Locate the cell with the specified text and output its [X, Y] center coordinate. 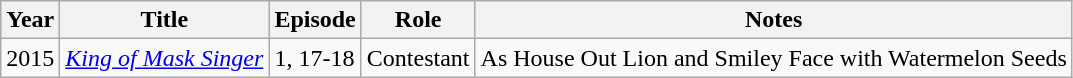
As House Out Lion and Smiley Face with Watermelon Seeds [774, 58]
Role [418, 20]
King of Mask Singer [164, 58]
Episode [315, 20]
Year [30, 20]
2015 [30, 58]
1, 17-18 [315, 58]
Notes [774, 20]
Contestant [418, 58]
Title [164, 20]
